For the text-containing cell, return its midpoint in [X, Y] coordinate format. 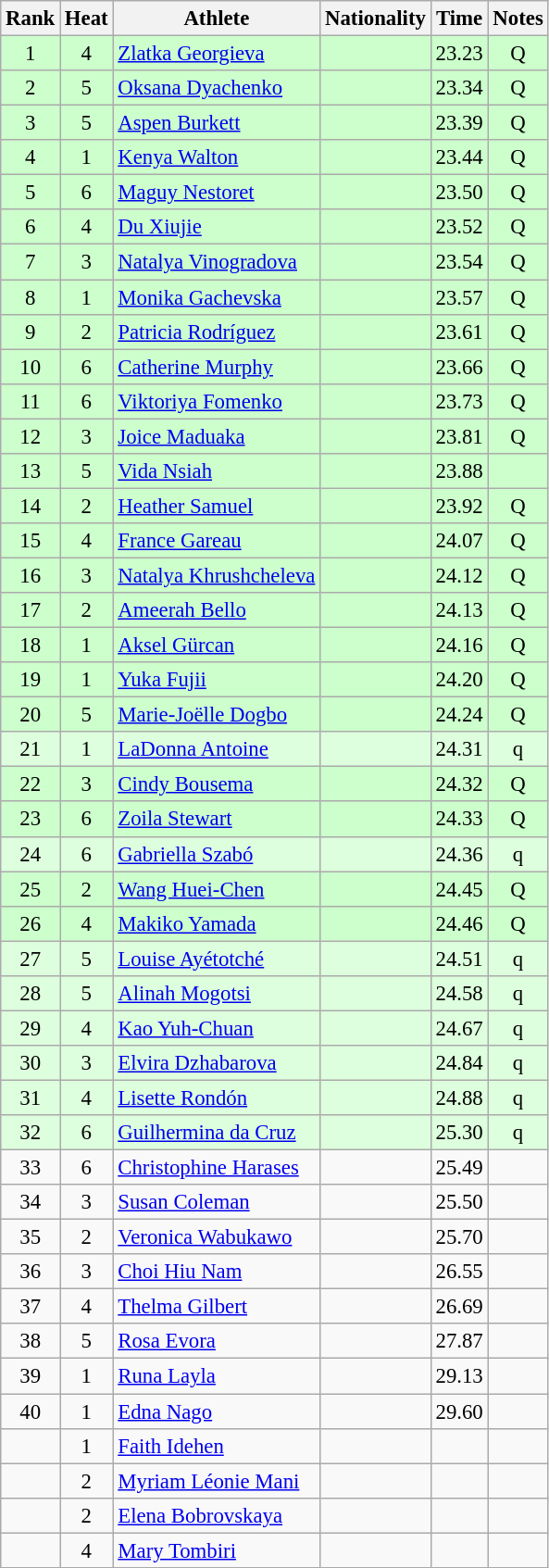
Edna Nago [217, 1411]
Choi Hiu Nam [217, 1272]
13 [31, 471]
Runa Layla [217, 1376]
23.88 [459, 471]
24.16 [459, 646]
Zlatka Georgieva [217, 54]
31 [31, 1098]
8 [31, 297]
24.32 [459, 784]
Gabriella Szabó [217, 854]
37 [31, 1307]
17 [31, 610]
Zoila Stewart [217, 820]
Natalya Vinogradova [217, 262]
24.36 [459, 854]
26 [31, 923]
16 [31, 575]
24.24 [459, 715]
12 [31, 436]
Kenya Walton [217, 157]
Marie-Joëlle Dogbo [217, 715]
24.67 [459, 1028]
23 [31, 820]
Notes [518, 19]
24.46 [459, 923]
Catherine Murphy [217, 367]
LaDonna Antoine [217, 749]
Viktoriya Fomenko [217, 401]
29.13 [459, 1376]
Heat [87, 19]
24.84 [459, 1063]
Kao Yuh-Chuan [217, 1028]
23.73 [459, 401]
Oksana Dyachenko [217, 88]
24.51 [459, 959]
24.13 [459, 610]
25.30 [459, 1133]
Makiko Yamada [217, 923]
24.20 [459, 680]
France Gareau [217, 541]
Elvira Dzhabarova [217, 1063]
Wang Huei-Chen [217, 889]
23.61 [459, 332]
Cindy Bousema [217, 784]
23.39 [459, 123]
Nationality [376, 19]
23.66 [459, 367]
24 [31, 854]
Guilhermina da Cruz [217, 1133]
27.87 [459, 1342]
29.60 [459, 1411]
Maguy Nestoret [217, 193]
24.58 [459, 994]
23.57 [459, 297]
35 [31, 1237]
38 [31, 1342]
Athlete [217, 19]
Time [459, 19]
19 [31, 680]
Elena Bobrovskaya [217, 1515]
26.55 [459, 1272]
Yuka Fujii [217, 680]
24.12 [459, 575]
24.88 [459, 1098]
28 [31, 994]
25.70 [459, 1237]
Mary Tombiri [217, 1550]
22 [31, 784]
24.33 [459, 820]
Faith Idehen [217, 1446]
23.34 [459, 88]
9 [31, 332]
Monika Gachevska [217, 297]
14 [31, 506]
27 [31, 959]
Ameerah Bello [217, 610]
Christophine Harases [217, 1168]
Veronica Wabukawo [217, 1237]
25.49 [459, 1168]
23.44 [459, 157]
Vida Nsiah [217, 471]
Heather Samuel [217, 506]
11 [31, 401]
23.52 [459, 227]
40 [31, 1411]
29 [31, 1028]
23.50 [459, 193]
33 [31, 1168]
Aksel Gürcan [217, 646]
Alinah Mogotsi [217, 994]
Myriam Léonie Mani [217, 1481]
26.69 [459, 1307]
15 [31, 541]
Rosa Evora [217, 1342]
24.07 [459, 541]
Patricia Rodríguez [217, 332]
Du Xiujie [217, 227]
25 [31, 889]
20 [31, 715]
Thelma Gilbert [217, 1307]
25.50 [459, 1202]
Rank [31, 19]
30 [31, 1063]
32 [31, 1133]
36 [31, 1272]
23.81 [459, 436]
Joice Maduaka [217, 436]
23.54 [459, 262]
39 [31, 1376]
18 [31, 646]
Louise Ayétotché [217, 959]
34 [31, 1202]
Aspen Burkett [217, 123]
10 [31, 367]
Susan Coleman [217, 1202]
23.92 [459, 506]
24.45 [459, 889]
21 [31, 749]
7 [31, 262]
24.31 [459, 749]
Lisette Rondón [217, 1098]
Natalya Khrushcheleva [217, 575]
23.23 [459, 54]
